Pinpoint the cell where the given text exists, returning its (X, Y) midpoint coordinate. 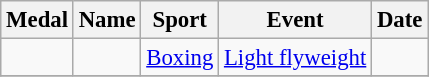
Sport (180, 20)
Light flyweight (296, 58)
Medal (38, 20)
Date (400, 20)
Event (296, 20)
Boxing (180, 58)
Name (107, 20)
